Capture the cell that displays the provided text and extract its (X, Y) central coordinate. 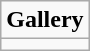
Gallery (45, 20)
